Extract the (X, Y) coordinate from the center of the cell holding the provided text.  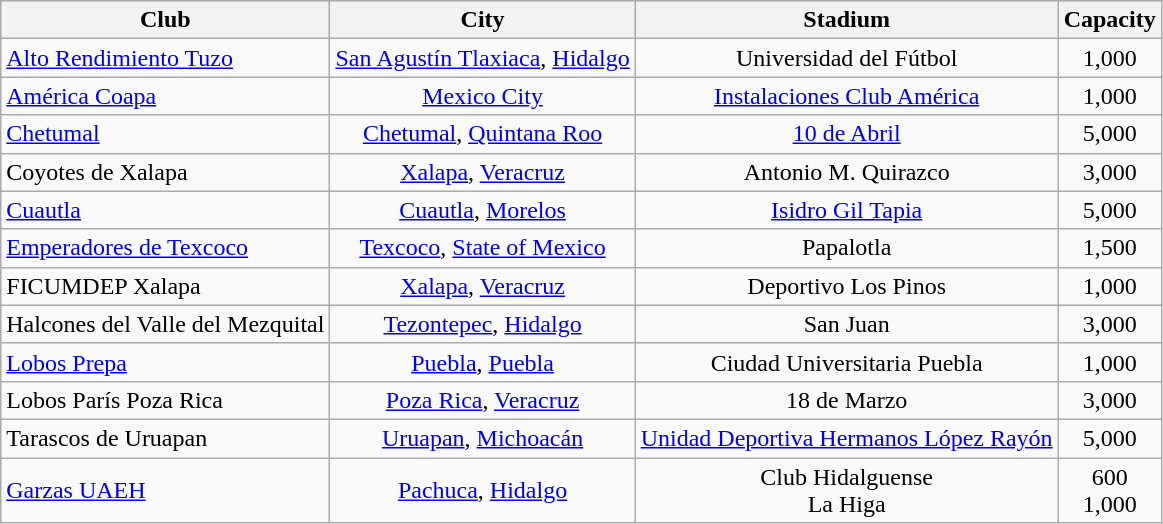
City (482, 20)
Capacity (1110, 20)
1,500 (1110, 248)
Halcones del Valle del Mezquital (166, 324)
Texcoco, State of Mexico (482, 248)
Puebla, Puebla (482, 362)
América Coapa (166, 96)
Club (166, 20)
18 de Marzo (846, 400)
Cuautla (166, 210)
Chetumal, Quintana Roo (482, 134)
Lobos París Poza Rica (166, 400)
Alto Rendimiento Tuzo (166, 58)
Pachuca, Hidalgo (482, 490)
Tezontepec, Hidalgo (482, 324)
Cuautla, Morelos (482, 210)
Club HidalguenseLa Higa (846, 490)
Isidro Gil Tapia (846, 210)
Lobos Prepa (166, 362)
Instalaciones Club América (846, 96)
Garzas UAEH (166, 490)
Unidad Deportiva Hermanos López Rayón (846, 438)
San Agustín Tlaxiaca, Hidalgo (482, 58)
Uruapan, Michoacán (482, 438)
Emperadores de Texcoco (166, 248)
Deportivo Los Pinos (846, 286)
San Juan (846, 324)
Stadium (846, 20)
Antonio M. Quirazco (846, 172)
Ciudad Universitaria Puebla (846, 362)
FICUMDEP Xalapa (166, 286)
Coyotes de Xalapa (166, 172)
10 de Abril (846, 134)
Papalotla (846, 248)
Universidad del Fútbol (846, 58)
Tarascos de Uruapan (166, 438)
6001,000 (1110, 490)
Chetumal (166, 134)
Poza Rica, Veracruz (482, 400)
Mexico City (482, 96)
